Output the (X, Y) coordinate of the center of the cell containing the given text.  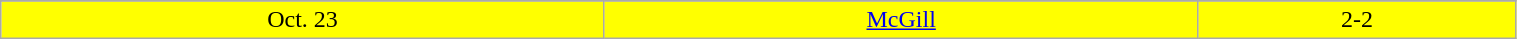
2-2 (1357, 20)
Oct. 23 (303, 20)
McGill (901, 20)
